For the text-containing cell, return its midpoint in [X, Y] coordinate format. 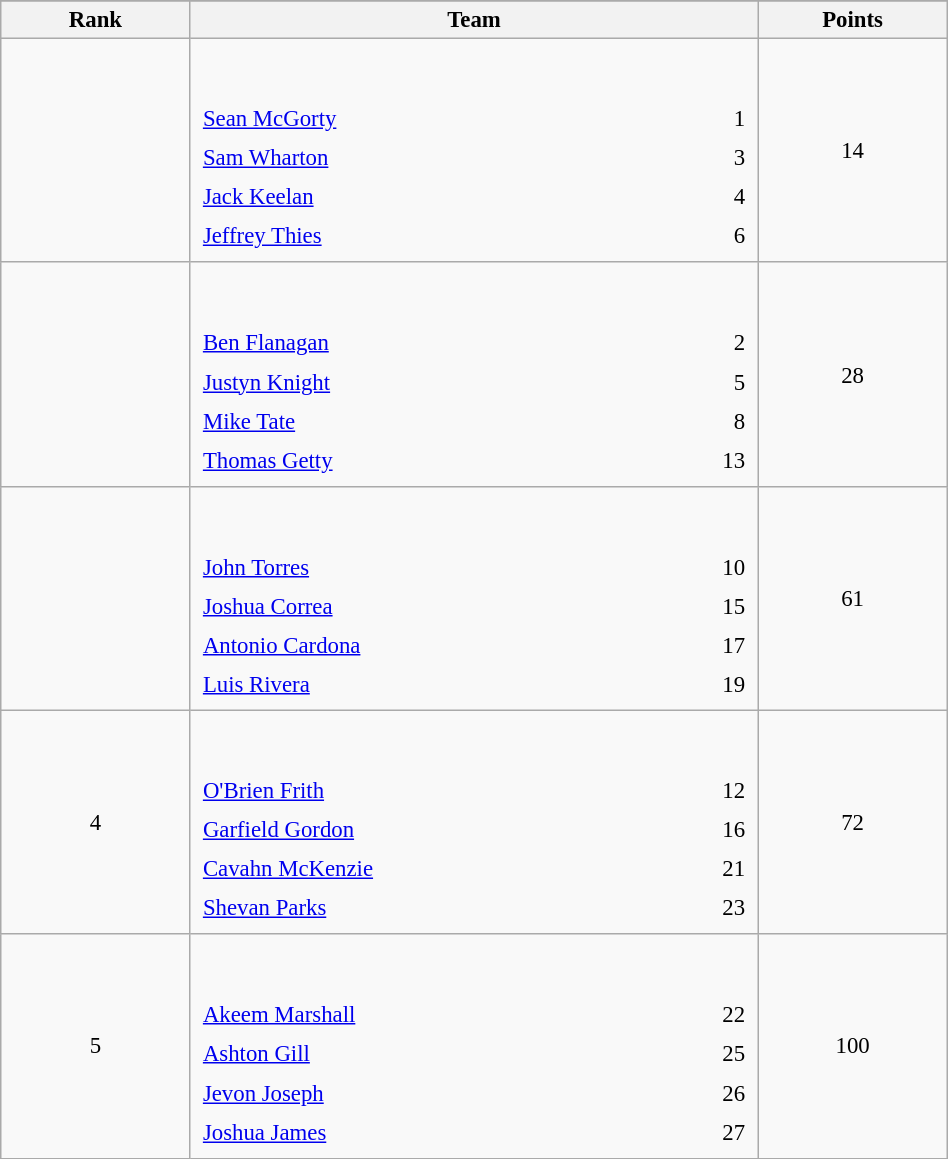
22 [704, 1015]
72 [852, 822]
17 [706, 645]
6 [716, 236]
Thomas Getty [421, 460]
2 [698, 343]
Jack Keelan [438, 197]
John Torres 10 Joshua Correa 15 Antonio Cardona 17 Luis Rivera 19 [474, 598]
19 [706, 684]
Garfield Gordon [431, 830]
16 [708, 830]
26 [704, 1093]
3 [716, 158]
Mike Tate [421, 421]
O'Brien Frith 12 Garfield Gordon 16 Cavahn McKenzie 21 Shevan Parks 23 [474, 822]
21 [708, 869]
10 [706, 567]
25 [704, 1054]
Shevan Parks [431, 908]
Akeem Marshall [427, 1015]
1 [716, 119]
12 [708, 791]
61 [852, 598]
23 [708, 908]
27 [704, 1132]
Jeffrey Thies [438, 236]
Joshua James [427, 1132]
Points [852, 20]
Jevon Joseph [427, 1093]
Sean McGorty [438, 119]
John Torres [428, 567]
Antonio Cardona [428, 645]
Ben Flanagan [421, 343]
Justyn Knight [421, 382]
Luis Rivera [428, 684]
Rank [96, 20]
15 [706, 606]
Sean McGorty 1 Sam Wharton 3 Jack Keelan 4 Jeffrey Thies 6 [474, 151]
100 [852, 1046]
Cavahn McKenzie [431, 869]
14 [852, 151]
13 [698, 460]
Akeem Marshall 22 Ashton Gill 25 Jevon Joseph 26 Joshua James 27 [474, 1046]
Ben Flanagan 2 Justyn Knight 5 Mike Tate 8 Thomas Getty 13 [474, 374]
Team [474, 20]
28 [852, 374]
O'Brien Frith [431, 791]
8 [698, 421]
Ashton Gill [427, 1054]
Sam Wharton [438, 158]
Joshua Correa [428, 606]
